Scan for the cell matching the given text and deliver its [x, y] coordinate at center. 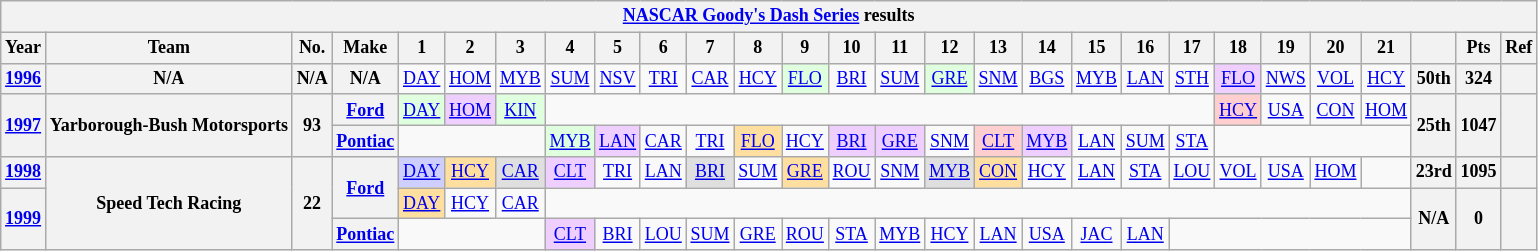
16 [1145, 48]
20 [1336, 48]
2 [470, 48]
93 [312, 125]
BGS [1047, 78]
25th [1434, 125]
0 [1478, 219]
4 [570, 48]
50th [1434, 78]
22 [312, 204]
Speed Tech Racing [168, 204]
324 [1478, 78]
10 [852, 48]
NSV [618, 78]
Year [24, 48]
15 [1097, 48]
NWS [1286, 78]
STH [1192, 78]
17 [1192, 48]
6 [663, 48]
21 [1386, 48]
13 [998, 48]
No. [312, 48]
5 [618, 48]
12 [950, 48]
JAC [1097, 234]
Team [168, 48]
1996 [24, 78]
1047 [1478, 125]
19 [1286, 48]
23rd [1434, 172]
KIN [520, 110]
3 [520, 48]
1997 [24, 125]
11 [900, 48]
Yarborough-Bush Motorsports [168, 125]
18 [1238, 48]
NASCAR Goody's Dash Series results [769, 16]
1095 [1478, 172]
Pts [1478, 48]
Make [366, 48]
1999 [24, 219]
1998 [24, 172]
Ref [1519, 48]
8 [758, 48]
14 [1047, 48]
1 [422, 48]
7 [710, 48]
9 [806, 48]
